Determine the (x, y) coordinate at the center of the cell enclosing the given text.  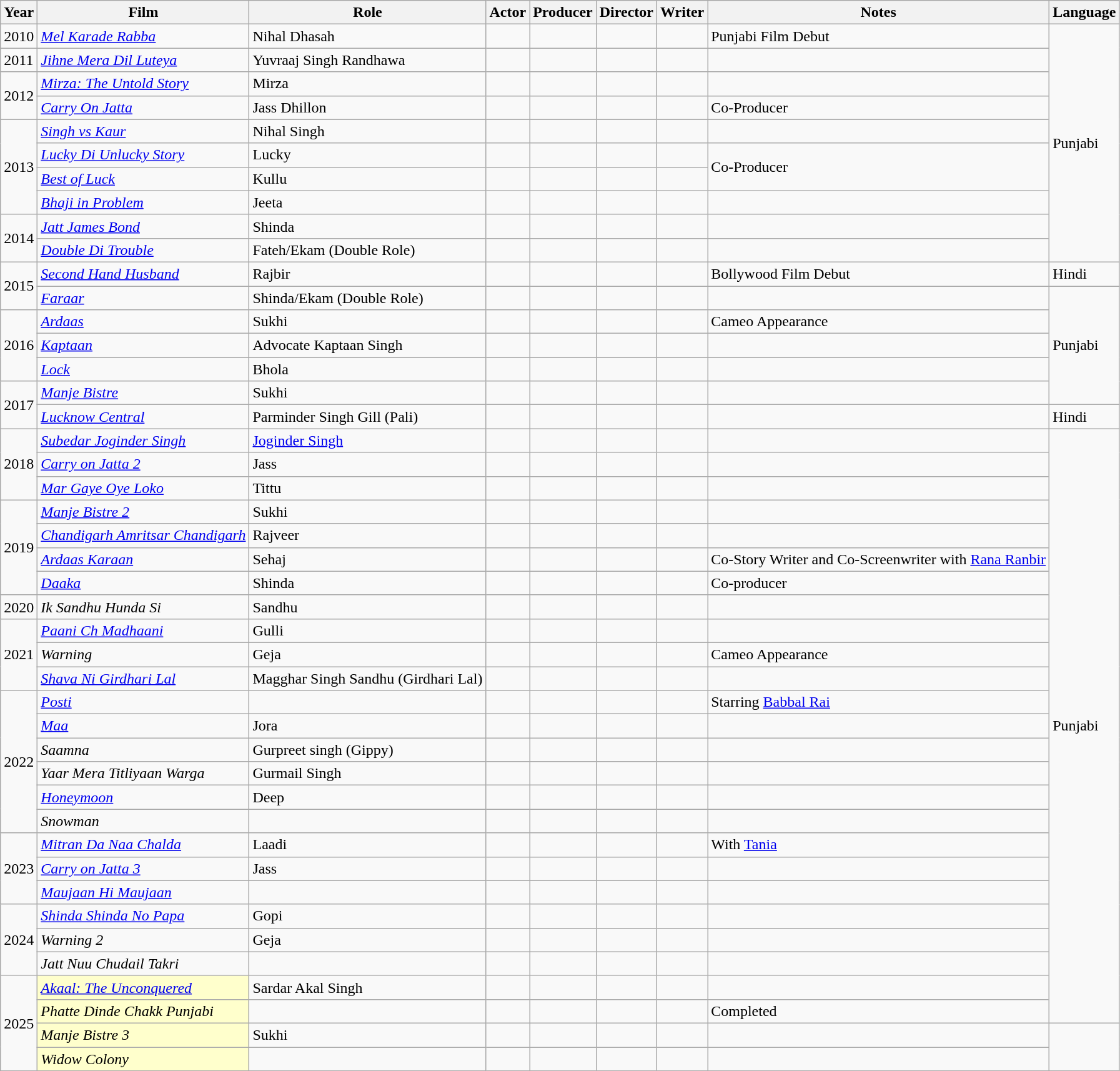
Joginder Singh (367, 441)
Bhola (367, 369)
Posti (144, 702)
Singh vs Kaur (144, 131)
Double Di Trouble (144, 250)
Actor (508, 12)
Carry On Jatta (144, 107)
Mirza: The Untold Story (144, 84)
Jora (367, 726)
Mar Gaye Oye Loko (144, 488)
Best of Luck (144, 179)
Ik Sandhu Hunda Si (144, 607)
Jatt James Bond (144, 226)
Writer (682, 12)
Advocate Kaptaan Singh (367, 346)
Lucky (367, 155)
Sardar Akal Singh (367, 987)
Shinda/Ekam (Double Role) (367, 298)
Parminder Singh Gill (Pali) (367, 417)
Maujaan Hi Maujaan (144, 892)
Maa (144, 726)
2019 (19, 547)
Warning (144, 654)
Manje Bistre 3 (144, 1035)
Carry on Jatta 2 (144, 464)
2015 (19, 286)
2018 (19, 464)
2016 (19, 346)
2025 (19, 1023)
Magghar Singh Sandhu (Girdhari Lal) (367, 678)
Daaka (144, 583)
Jass Dhillon (367, 107)
Language (1084, 12)
Deep (367, 797)
Ardaas Karaan (144, 559)
Snowman (144, 821)
2021 (19, 654)
Bhaji in Problem (144, 202)
Widow Colony (144, 1059)
Mitran Da Naa Chalda (144, 845)
Punjabi Film Debut (878, 36)
2024 (19, 940)
Paani Ch Madhaani (144, 630)
Producer (563, 12)
Yaar Mera Titliyaan Warga (144, 774)
Lock (144, 369)
Jihne Mera Dil Luteya (144, 60)
Gulli (367, 630)
Laadi (367, 845)
Rajbir (367, 274)
Subedar Joginder Singh (144, 441)
Saamna (144, 750)
Shinda Shinda No Papa (144, 916)
Fateh/Ekam (Double Role) (367, 250)
Nihal Singh (367, 131)
Faraar (144, 298)
Nihal Dhasah (367, 36)
2017 (19, 405)
Mirza (367, 84)
2014 (19, 238)
Bollywood Film Debut (878, 274)
Film (144, 12)
Co-producer (878, 583)
Starring Babbal Rai (878, 702)
Tittu (367, 488)
2012 (19, 96)
Kullu (367, 179)
2013 (19, 167)
2023 (19, 869)
Gopi (367, 916)
Carry on Jatta 3 (144, 869)
Kaptaan (144, 346)
Manje Bistre 2 (144, 512)
Mel Karade Rabba (144, 36)
Warning 2 (144, 940)
2022 (19, 762)
Second Hand Husband (144, 274)
Gurpreet singh (Gippy) (367, 750)
Jeeta (367, 202)
Ardaas (144, 322)
Chandigarh Amritsar Chandigarh (144, 535)
2020 (19, 607)
Gurmail Singh (367, 774)
Sehaj (367, 559)
Shava Ni Girdhari Lal (144, 678)
Role (367, 12)
Completed (878, 1011)
Sandhu (367, 607)
Lucky Di Unlucky Story (144, 155)
Akaal: The Unconquered (144, 987)
Manje Bistre (144, 393)
Honeymoon (144, 797)
Lucknow Central (144, 417)
Yuvraaj Singh Randhawa (367, 60)
2011 (19, 60)
With Tania (878, 845)
Notes (878, 12)
Year (19, 12)
Director (626, 12)
2010 (19, 36)
Rajveer (367, 535)
Jatt Nuu Chudail Takri (144, 964)
Phatte Dinde Chakk Punjabi (144, 1011)
Co-Story Writer and Co-Screenwriter with Rana Ranbir (878, 559)
